Find where the given text appears and provide that cell's center as (X, Y) coordinate. 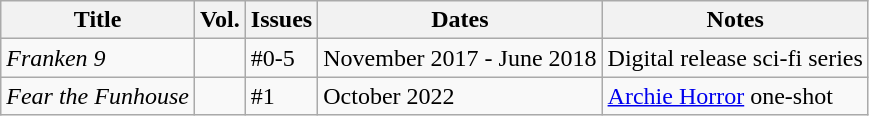
Issues (281, 20)
November 2017 - June 2018 (460, 58)
Franken 9 (98, 58)
Archie Horror one-shot (735, 96)
Fear the Funhouse (98, 96)
October 2022 (460, 96)
Dates (460, 20)
Notes (735, 20)
Vol. (220, 20)
Digital release sci-fi series (735, 58)
#1 (281, 96)
Title (98, 20)
#0-5 (281, 58)
